Locate the cell with the specified text and output its (x, y) center coordinate. 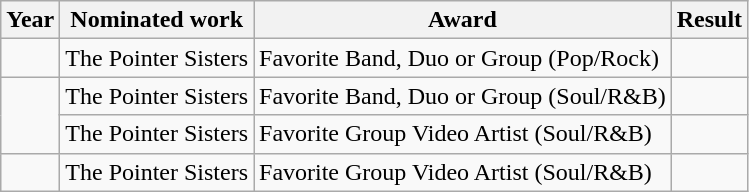
Year (30, 20)
Nominated work (157, 20)
Favorite Band, Duo or Group (Pop/Rock) (463, 58)
Favorite Band, Duo or Group (Soul/R&B) (463, 96)
Result (709, 20)
Award (463, 20)
